Output the (x, y) coordinate of the center of the cell containing the given text.  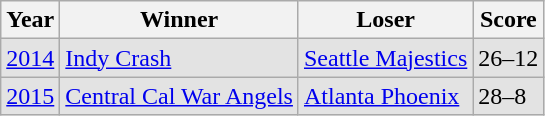
2014 (30, 58)
Seattle Majestics (385, 58)
2015 (30, 96)
Year (30, 20)
Atlanta Phoenix (385, 96)
Winner (180, 20)
Score (508, 20)
Loser (385, 20)
28–8 (508, 96)
Central Cal War Angels (180, 96)
Indy Crash (180, 58)
26–12 (508, 58)
